Scan for the cell matching the given text and deliver its [X, Y] coordinate at center. 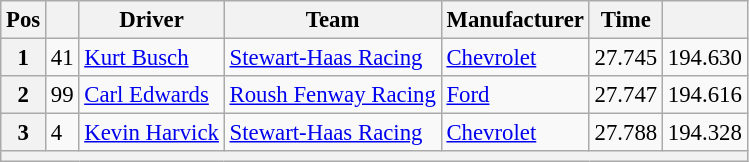
Roush Fenway Racing [332, 95]
27.747 [626, 95]
Carl Edwards [152, 95]
27.788 [626, 133]
Time [626, 20]
27.745 [626, 58]
41 [62, 58]
194.328 [704, 133]
Kurt Busch [152, 58]
Pos [24, 20]
Ford [515, 95]
Kevin Harvick [152, 133]
194.630 [704, 58]
194.616 [704, 95]
3 [24, 133]
99 [62, 95]
Manufacturer [515, 20]
2 [24, 95]
1 [24, 58]
4 [62, 133]
Team [332, 20]
Driver [152, 20]
